Scan for the cell matching the given text and deliver its (x, y) coordinate at center. 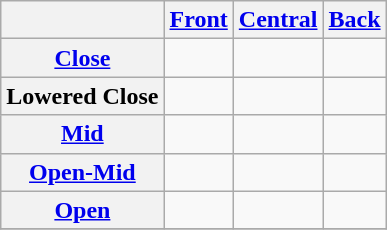
Mid (82, 134)
Open (82, 210)
Front (198, 20)
Central (278, 20)
Back (354, 20)
Close (82, 58)
Open-Mid (82, 172)
Lowered Close (82, 96)
